Scan for the cell matching the given text and deliver its [X, Y] coordinate at center. 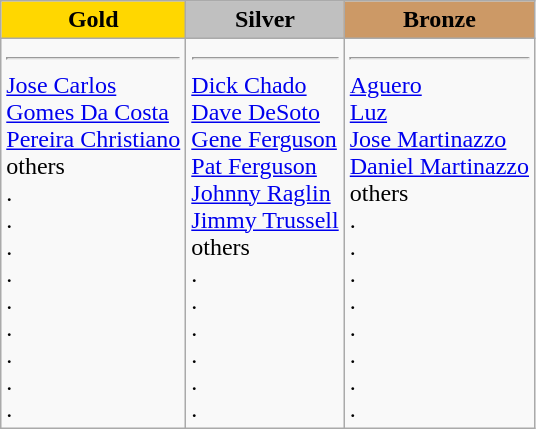
AgueroLuzJose MartinazzoDaniel Martinazzoothers........ [439, 234]
Bronze [439, 20]
Jose CarlosGomes Da CostaPereira Christianoothers......... [94, 234]
Silver [265, 20]
Gold [94, 20]
Dick ChadoDave DeSotoGene FergusonPat FergusonJohnny RaglinJimmy Trussellothers. ..... [265, 234]
